Capture the cell that displays the provided text and extract its (x, y) central coordinate. 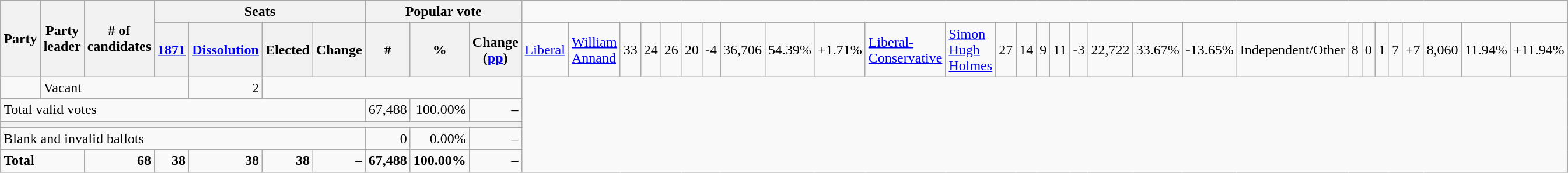
33.67% (1157, 50)
36,706 (742, 50)
-4 (710, 50)
Change (pp) (495, 50)
8,060 (1442, 50)
20 (692, 50)
14 (1027, 50)
Independent/Other (1293, 50)
% (440, 50)
Liberal-Conservative (905, 50)
54.39% (790, 50)
-3 (1079, 50)
+1.71% (840, 50)
7 (1395, 50)
Simon Hugh Holmes (971, 50)
Popular vote (443, 12)
Dissolution (226, 50)
Seats (260, 12)
Party leader (62, 39)
11.94% (1486, 50)
+11.94% (1539, 50)
22,722 (1111, 50)
Blank and invalid ballots (183, 139)
# ofcandidates (119, 39)
Party (20, 39)
1871 (171, 50)
Liberal (545, 50)
8 (1354, 50)
11 (1060, 50)
William Annand (594, 50)
24 (651, 50)
Change (339, 50)
1 (1381, 50)
Total (42, 161)
-13.65% (1210, 50)
26 (671, 50)
27 (1006, 50)
+7 (1413, 50)
0.00% (440, 139)
Vacant (114, 88)
33 (630, 50)
68 (119, 161)
2 (226, 88)
# (387, 50)
Elected (287, 50)
9 (1043, 50)
Total valid votes (183, 110)
